Search for the cell housing the specified text and yield its (x, y) center coordinate. 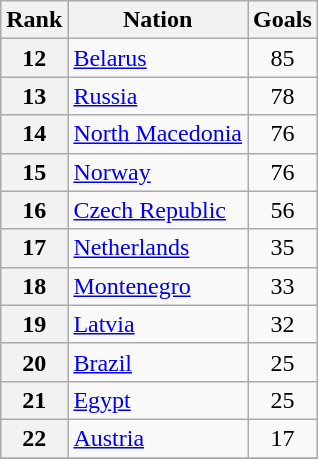
13 (34, 96)
18 (34, 286)
78 (283, 96)
Rank (34, 20)
19 (34, 324)
35 (283, 248)
Goals (283, 20)
33 (283, 286)
22 (34, 438)
Russia (158, 96)
Netherlands (158, 248)
14 (34, 134)
Norway (158, 172)
12 (34, 58)
21 (34, 400)
Latvia (158, 324)
16 (34, 210)
Belarus (158, 58)
56 (283, 210)
20 (34, 362)
85 (283, 58)
Egypt (158, 400)
Brazil (158, 362)
32 (283, 324)
Nation (158, 20)
Czech Republic (158, 210)
North Macedonia (158, 134)
Austria (158, 438)
Montenegro (158, 286)
15 (34, 172)
